Identify which cell holds the provided text, then report its (X, Y) central coordinate. 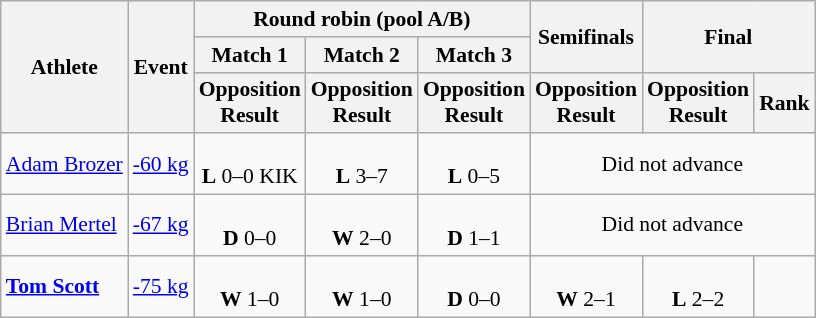
-67 kg (161, 226)
Round robin (pool A/B) (362, 19)
L 0–0 KIK (250, 164)
Match 3 (474, 55)
D 1–1 (474, 226)
W 2–0 (362, 226)
Final (728, 36)
Semifinals (586, 36)
L 3–7 (362, 164)
Adam Brozer (64, 164)
W 2–1 (586, 286)
Match 2 (362, 55)
-75 kg (161, 286)
Tom Scott (64, 286)
-60 kg (161, 164)
Athlete (64, 67)
Rank (784, 102)
Match 1 (250, 55)
L 0–5 (474, 164)
Brian Mertel (64, 226)
Event (161, 67)
L 2–2 (698, 286)
